Detect which cell encompasses the target text, then output its [x, y] center coordinate. 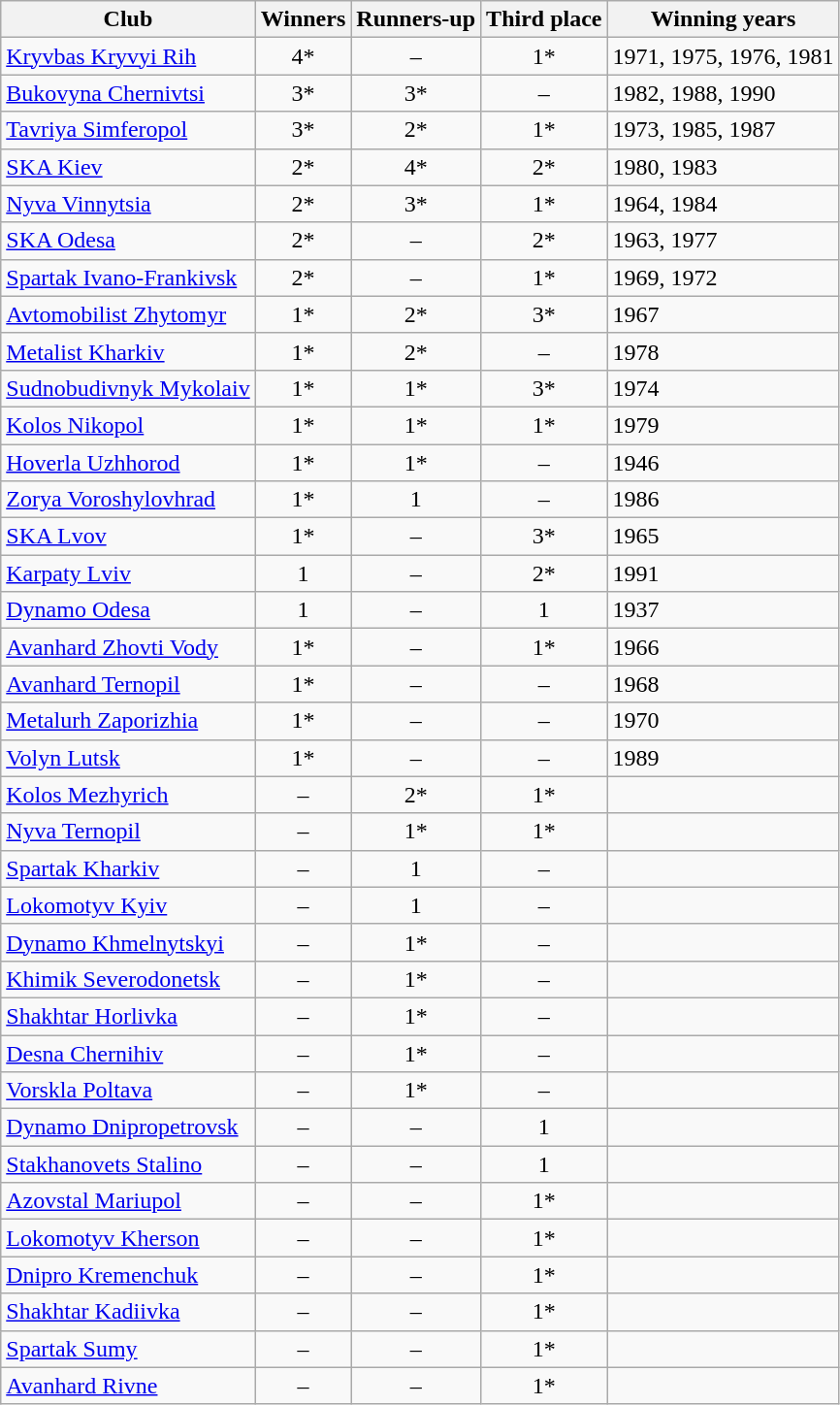
Nyva Vinnytsia [128, 204]
Kryvbas Kryvyi Rih [128, 56]
1937 [724, 610]
1968 [724, 684]
Zorya Voroshylovhrad [128, 500]
Avtomobilist Zhytomyr [128, 314]
1967 [724, 314]
Metalurh Zaporizhia [128, 721]
Nyva Ternopil [128, 832]
Kolos Nikopol [128, 425]
1963, 1977 [724, 241]
Stakhanovets Stalino [128, 1164]
Club [128, 19]
Avanhard Rivne [128, 1386]
Khimik Severodonetsk [128, 979]
Winners [303, 19]
1989 [724, 758]
Desna Chernihiv [128, 1053]
Dynamo Odesa [128, 610]
1991 [724, 573]
Metalist Kharkiv [128, 351]
Runners-up [416, 19]
1982, 1988, 1990 [724, 93]
Azovstal Mariupol [128, 1201]
SKA Kiev [128, 167]
Lokomotyv Kherson [128, 1238]
1980, 1983 [724, 167]
1965 [724, 537]
Volyn Lutsk [128, 758]
Sudnobudivnyk Mykolaiv [128, 388]
1946 [724, 463]
1979 [724, 425]
Dynamo Khmelnytskyi [128, 942]
Dnipro Kremenchuk [128, 1275]
1986 [724, 500]
1978 [724, 351]
1964, 1984 [724, 204]
1970 [724, 721]
1971, 1975, 1976, 1981 [724, 56]
Kolos Mezhyrich [128, 795]
Lokomotyv Kyiv [128, 905]
1974 [724, 388]
Shakhtar Kadiivka [128, 1312]
Vorskla Poltava [128, 1091]
Hoverla Uzhhorod [128, 463]
Avanhard Zhovti Vody [128, 647]
Dynamo Dnipropetrovsk [128, 1127]
Winning years [724, 19]
Shakhtar Horlivka [128, 1016]
Third place [544, 19]
Spartak Sumy [128, 1349]
1973, 1985, 1987 [724, 130]
Spartak Ivano-Frankivsk [128, 278]
1966 [724, 647]
1969, 1972 [724, 278]
Spartak Kharkiv [128, 868]
Avanhard Ternopil [128, 684]
Tavriya Simferopol [128, 130]
SKA Odesa [128, 241]
SKA Lvov [128, 537]
Bukovyna Chernivtsi [128, 93]
Karpaty Lviv [128, 573]
